Detect which cell encompasses the target text, then output its [X, Y] center coordinate. 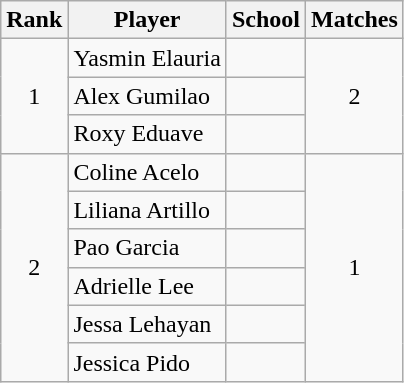
Player [148, 20]
Jessica Pido [148, 362]
Rank [34, 20]
Coline Acelo [148, 172]
Yasmin Elauria [148, 58]
Adrielle Lee [148, 286]
School [266, 20]
Alex Gumilao [148, 96]
Matches [355, 20]
Pao Garcia [148, 248]
Roxy Eduave [148, 134]
Jessa Lehayan [148, 324]
Liliana Artillo [148, 210]
